Return [X, Y] of the center of cell containing provided text 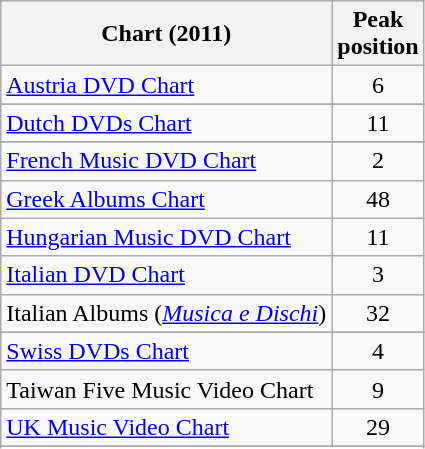
29 [378, 427]
4 [378, 351]
9 [378, 389]
French Music DVD Chart [166, 161]
32 [378, 313]
Italian DVD Chart [166, 275]
Dutch DVDs Chart [166, 123]
Austria DVD Chart [166, 85]
6 [378, 85]
2 [378, 161]
UK Music Video Chart [166, 427]
Taiwan Five Music Video Chart [166, 389]
Peakposition [378, 34]
Italian Albums (Musica e Dischi) [166, 313]
Chart (2011) [166, 34]
Swiss DVDs Chart [166, 351]
48 [378, 199]
3 [378, 275]
Hungarian Music DVD Chart [166, 237]
Greek Albums Chart [166, 199]
